Capture the cell that displays the provided text and extract its [x, y] central coordinate. 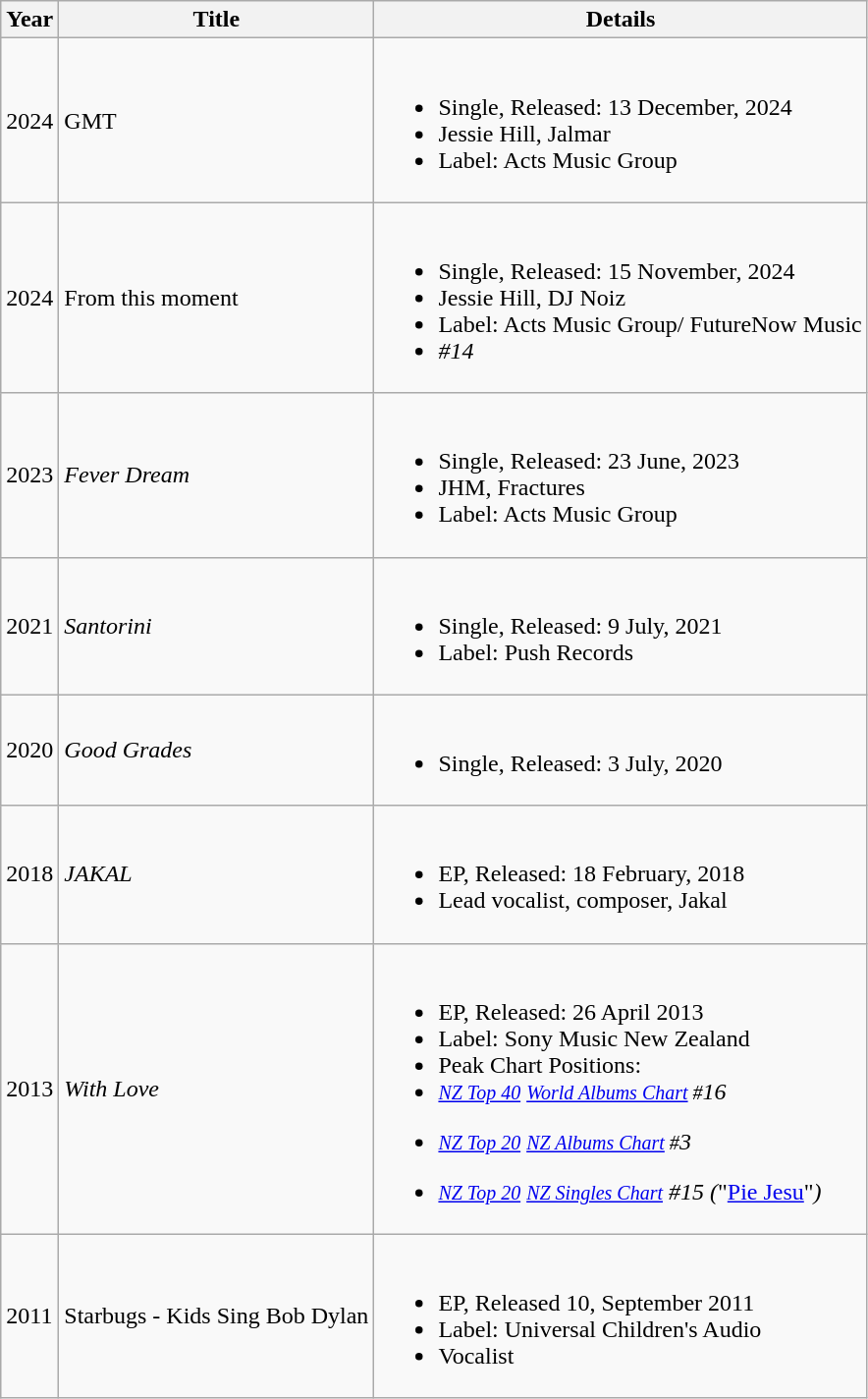
Single, Released: 9 July, 2021Label: Push Records [621, 626]
2013 [29, 1089]
With Love [216, 1089]
Details [621, 20]
Single, Released: 15 November, 2024Jessie Hill, DJ NoizLabel: Acts Music Group/ FutureNow Music #14 [621, 298]
Title [216, 20]
Single, Released: 13 December, 2024Jessie Hill, JalmarLabel: Acts Music Group [621, 120]
Starbugs - Kids Sing Bob Dylan [216, 1316]
Single, Released: 3 July, 2020 [621, 751]
2023 [29, 476]
Santorini [216, 626]
2020 [29, 751]
2011 [29, 1316]
2018 [29, 874]
Single, Released: 23 June, 2023JHM, FracturesLabel: Acts Music Group [621, 476]
JAKAL [216, 874]
Year [29, 20]
Good Grades [216, 751]
Fever Dream [216, 476]
GMT [216, 120]
From this moment [216, 298]
EP, Released 10, September 2011Label: Universal Children's AudioVocalist [621, 1316]
2021 [29, 626]
EP, Released: 18 February, 2018Lead vocalist, composer, Jakal [621, 874]
